Return the [x, y] coordinate for the center point of the cell that contains the specified text.  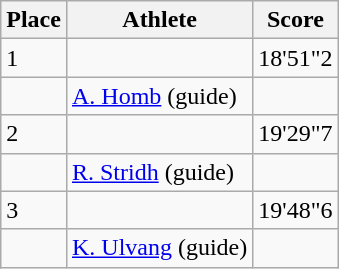
1 [34, 58]
Place [34, 20]
19'29"7 [296, 134]
18'51"2 [296, 58]
A. Homb (guide) [159, 96]
Score [296, 20]
3 [34, 210]
Athlete [159, 20]
2 [34, 134]
R. Stridh (guide) [159, 172]
19'48"6 [296, 210]
K. Ulvang (guide) [159, 248]
